For the text-containing cell, return its midpoint in [X, Y] coordinate format. 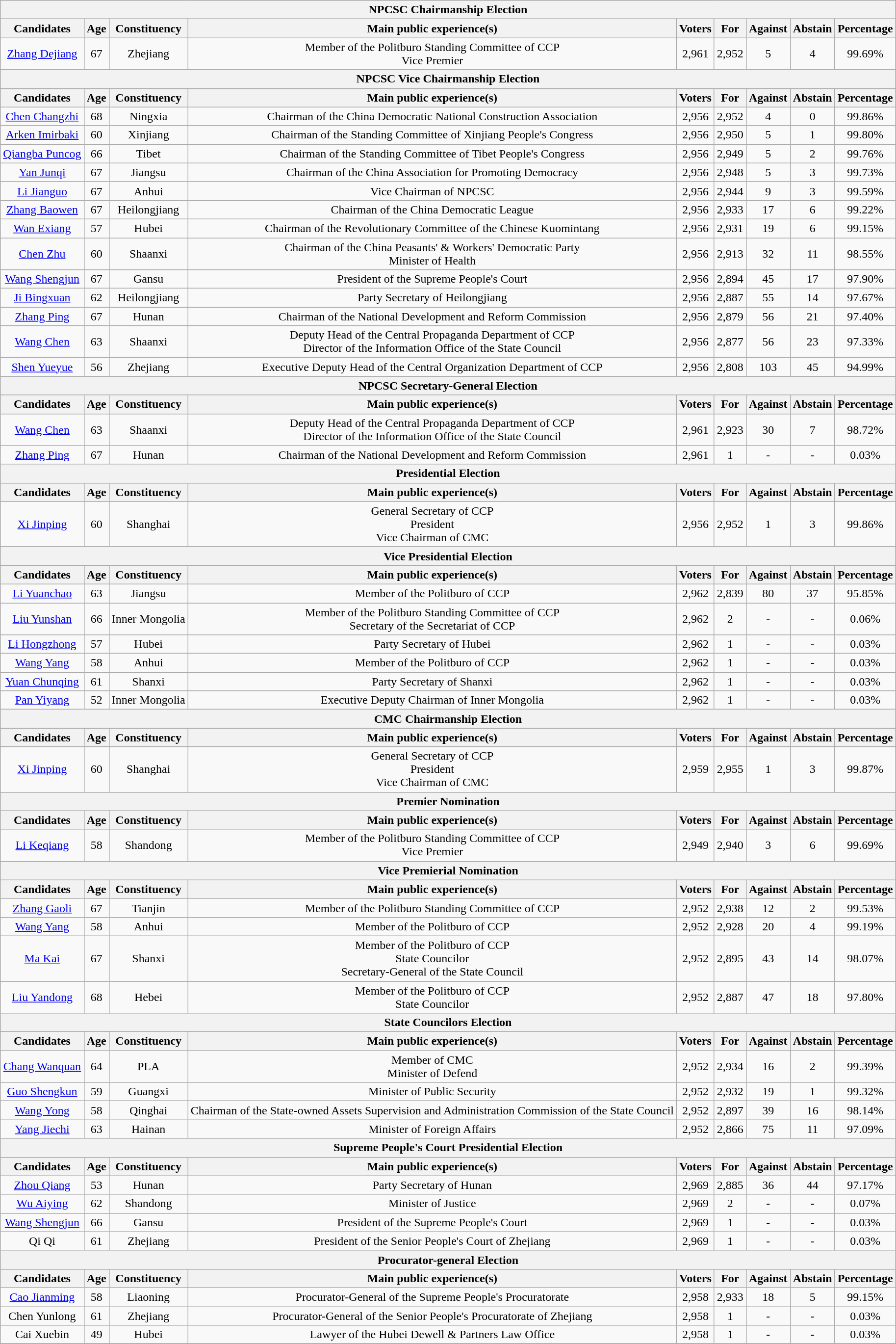
2,944 [730, 191]
Chen Changzhi [42, 116]
0.07% [865, 1204]
49 [96, 1335]
97.33% [865, 342]
Zhang Dejiang [42, 54]
Lawyer of the Hubei Dewell & Partners Law Office [432, 1335]
2,931 [730, 228]
Party Secretary of Shanxi [432, 682]
98.14% [865, 1110]
Chairman of the Revolutionary Committee of the Chinese Kuomintang [432, 228]
Li Keqiang [42, 845]
Chairman of the China Democratic National Construction Association [432, 116]
Party Secretary of Hubei [432, 644]
Cao Jianming [42, 1297]
9 [768, 191]
President of the Senior People's Court of Zhejiang [432, 1241]
Wang Yong [42, 1110]
Member of the Politburo of CCPState CouncilorSecretary-General of the State Council [432, 958]
Chairman of the China Democratic League [432, 210]
21 [812, 316]
Minister of Foreign Affairs [432, 1129]
Chairman of the Standing Committee of Xinjiang People's Congress [432, 135]
NPCSC Vice Chairmanship Election [448, 79]
Wan Exiang [42, 228]
Qinghai [148, 1110]
Party Secretary of Heilongjiang [432, 298]
2,940 [730, 845]
2,928 [730, 926]
97.67% [865, 298]
36 [768, 1185]
99.59% [865, 191]
97.80% [865, 997]
97.17% [865, 1185]
99.19% [865, 926]
Procurator-General of the Supreme People's Procuratorate [432, 1297]
Member of CMCMinister of Defend [432, 1067]
99.22% [865, 210]
99.39% [865, 1067]
Vice Premierial Nomination [448, 870]
2,959 [695, 769]
Hebei [148, 997]
0.06% [865, 618]
Li Hongzhong [42, 644]
Liu Yandong [42, 997]
23 [812, 342]
NPCSC Chairmanship Election [448, 10]
97.90% [865, 279]
2,866 [730, 1129]
Vice Chairman of NPCSC [432, 191]
97.40% [865, 316]
CMC Chairmanship Election [448, 719]
Qi Qi [42, 1241]
0 [812, 116]
2,885 [730, 1185]
99.53% [865, 908]
Yan Junqi [42, 172]
2,934 [730, 1067]
Tibet [148, 154]
Member of the Politburo of CCPState Councilor [432, 997]
Tianjin [148, 908]
99.76% [865, 154]
2,839 [730, 593]
Chang Wanquan [42, 1067]
Procurator-General of the Senior People's Procuratorate of Zhejiang [432, 1316]
12 [768, 908]
Zhang Gaoli [42, 908]
Pan Yiyang [42, 700]
Premier Nomination [448, 801]
2,948 [730, 172]
Yuan Chunqing [42, 682]
99.73% [865, 172]
98.55% [865, 253]
NPCSC Secretary-General Election [448, 386]
Cai Xuebin [42, 1335]
Guo Shengkun [42, 1092]
53 [96, 1185]
Liaoning [148, 1297]
Arken Imirbaki [42, 135]
2,950 [730, 135]
103 [768, 367]
Li Yuanchao [42, 593]
Executive Deputy Head of the Central Organization Department of CCP [432, 367]
99.32% [865, 1092]
32 [768, 253]
Zhang Baowen [42, 210]
Ma Kai [42, 958]
2,894 [730, 279]
Presidential Election [448, 474]
Guangxi [148, 1092]
Supreme People's Court Presidential Election [448, 1148]
94.99% [865, 367]
Hainan [148, 1129]
Li Jianguo [42, 191]
99.80% [865, 135]
Minister of Public Security [432, 1092]
47 [768, 997]
Chen Zhu [42, 253]
PLA [148, 1067]
Ningxia [148, 116]
Shen Yueyue [42, 367]
Chairman of the China Peasants' & Workers' Democratic PartyMinister of Health [432, 253]
2,879 [730, 316]
Chairman of the Standing Committee of Tibet People's Congress [432, 154]
Executive Deputy Chairman of Inner Mongolia [432, 700]
Procurator-general Election [448, 1260]
2,897 [730, 1110]
98.72% [865, 430]
2,955 [730, 769]
64 [96, 1067]
2,913 [730, 253]
99.87% [865, 769]
Liu Yunshan [42, 618]
Qiangba Puncog [42, 154]
Wu Aiying [42, 1204]
97.09% [865, 1129]
Member of the Politburo Standing Committee of CCPSecretary of the Secretariat of CCP [432, 618]
Zhou Qiang [42, 1185]
80 [768, 593]
95.85% [865, 593]
52 [96, 700]
Xinjiang [148, 135]
Minister of Justice [432, 1204]
Party Secretary of Hunan [432, 1185]
2,808 [730, 367]
55 [768, 298]
37 [812, 593]
2,895 [730, 958]
39 [768, 1110]
2,932 [730, 1092]
59 [96, 1092]
7 [812, 430]
2,938 [730, 908]
30 [768, 430]
Chairman of the State-owned Assets Supervision and Administration Commission of the State Council [432, 1110]
44 [812, 1185]
State Councilors Election [448, 1023]
Chairman of the China Association for Promoting Democracy [432, 172]
2,923 [730, 430]
Vice Presidential Election [448, 556]
2,877 [730, 342]
75 [768, 1129]
Chen Yunlong [42, 1316]
98.07% [865, 958]
43 [768, 958]
Yang Jiechi [42, 1129]
20 [768, 926]
Ji Bingxuan [42, 298]
Member of the Politburo Standing Committee of CCP [432, 908]
